Capture the cell that displays the provided text and extract its [x, y] central coordinate. 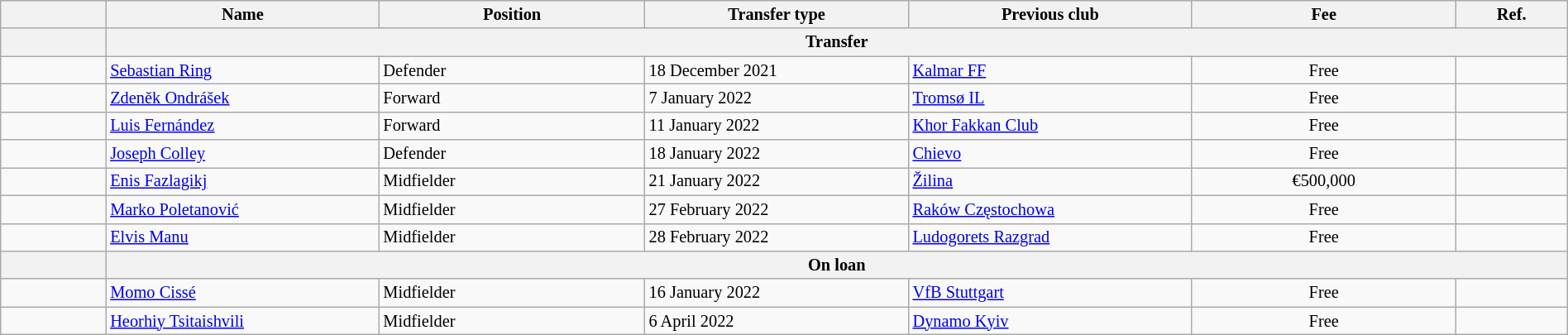
18 January 2022 [777, 154]
11 January 2022 [777, 126]
VfB Stuttgart [1050, 293]
Name [242, 14]
Marko Poletanović [242, 209]
21 January 2022 [777, 181]
Heorhiy Tsitaishvili [242, 321]
Raków Częstochowa [1050, 209]
16 January 2022 [777, 293]
Dynamo Kyiv [1050, 321]
Zdeněk Ondrášek [242, 98]
Luis Fernández [242, 126]
27 February 2022 [777, 209]
7 January 2022 [777, 98]
18 December 2021 [777, 70]
Fee [1323, 14]
6 April 2022 [777, 321]
Žilina [1050, 181]
Kalmar FF [1050, 70]
Transfer [837, 42]
€500,000 [1323, 181]
Enis Fazlagikj [242, 181]
Sebastian Ring [242, 70]
Chievo [1050, 154]
Momo Cissé [242, 293]
Transfer type [777, 14]
Elvis Manu [242, 237]
Position [513, 14]
Ludogorets Razgrad [1050, 237]
28 February 2022 [777, 237]
Tromsø IL [1050, 98]
On loan [837, 265]
Previous club [1050, 14]
Khor Fakkan Club [1050, 126]
Ref. [1512, 14]
Joseph Colley [242, 154]
